Pinpoint the cell where the given text exists, returning its (X, Y) midpoint coordinate. 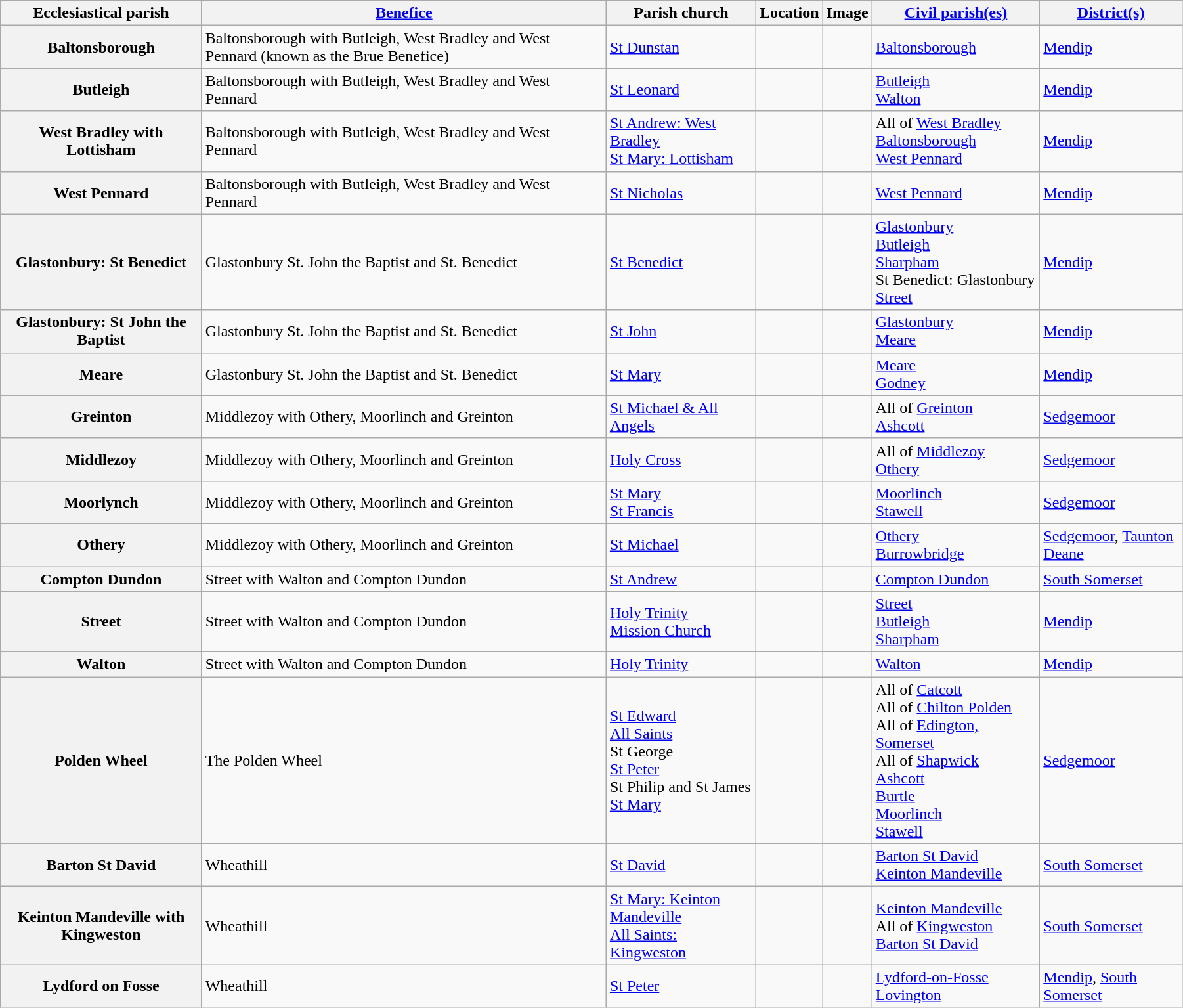
St Michael (681, 545)
Othery (101, 545)
St Dunstan (681, 47)
Polden Wheel (101, 760)
St Andrew: West Bradley St Mary: Lottisham (681, 141)
St Mary (681, 374)
All of Middlezoy Othery (956, 460)
West Bradley with Lottisham (101, 141)
All of CatcottAll of Chilton PoldenAll of Edington, SomersetAll of Shapwick Ashcott Burtle Moorlinch Stawell (956, 760)
Barton St David (101, 866)
St EdwardAll SaintsSt GeorgeSt PeterSt Philip and St JamesSt Mary (681, 760)
St Nicholas (681, 193)
Othery Burrowbridge (956, 545)
St Mary: Keinton Mandeville All Saints: Kingweston (681, 926)
Lydford-on-FosseLovington (956, 986)
Holy TrinityMission Church (681, 622)
All of West Bradley Baltonsborough West Pennard (956, 141)
Glastonbury: St John the Baptist (101, 331)
Holy Trinity (681, 665)
Civil parish(es) (956, 13)
St John (681, 331)
StreetButleigh Sharpham (956, 622)
Greinton (101, 416)
Ecclesiastical parish (101, 13)
Middlezoy (101, 460)
St Andrew (681, 579)
Mendip, South Somerset (1111, 986)
Meare Godney (956, 374)
Location (789, 13)
Baltonsborough with Butleigh, West Bradley and West Pennard (known as the Brue Benefice) (404, 47)
Barton St David Keinton Mandeville (956, 866)
St Peter (681, 986)
Glastonbury Butleigh SharphamSt Benedict: Glastonbury Street (956, 262)
St Michael & All Angels (681, 416)
Sedgemoor, Taunton Deane (1111, 545)
Holy Cross (681, 460)
Moorlinch Stawell (956, 502)
Glastonbury: St Benedict (101, 262)
Glastonbury Meare (956, 331)
Meare (101, 374)
St Benedict (681, 262)
St MarySt Francis (681, 502)
Keinton MandevilleAll of Kingweston Barton St David (956, 926)
District(s) (1111, 13)
The Polden Wheel (404, 760)
All of Greinton Ashcott (956, 416)
St Leonard (681, 89)
Benefice (404, 13)
Parish church (681, 13)
Image (847, 13)
Butleigh Walton (956, 89)
Keinton Mandeville with Kingweston (101, 926)
Moorlynch (101, 502)
Street (101, 622)
St David (681, 866)
Lydford on Fosse (101, 986)
Butleigh (101, 89)
